From the cell containing the given text, extract its center point as [X, Y] coordinate. 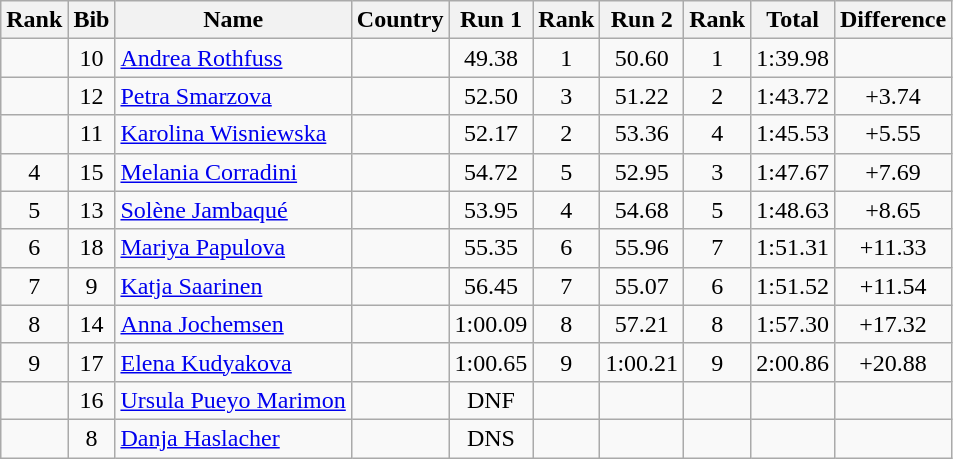
1:00.65 [491, 362]
50.60 [642, 58]
13 [92, 210]
DNS [491, 438]
Ursula Pueyo Marimon [233, 400]
1:43.72 [793, 96]
+3.74 [892, 96]
Difference [892, 20]
54.72 [491, 172]
Karolina Wisniewska [233, 134]
55.35 [491, 248]
Petra Smarzova [233, 96]
55.96 [642, 248]
Andrea Rothfuss [233, 58]
Total [793, 20]
53.95 [491, 210]
+11.33 [892, 248]
Danja Haslacher [233, 438]
Name [233, 20]
+8.65 [892, 210]
+7.69 [892, 172]
Anna Jochemsen [233, 324]
57.21 [642, 324]
10 [92, 58]
Run 2 [642, 20]
16 [92, 400]
56.45 [491, 286]
+17.32 [892, 324]
55.07 [642, 286]
18 [92, 248]
52.50 [491, 96]
52.17 [491, 134]
15 [92, 172]
Katja Saarinen [233, 286]
49.38 [491, 58]
11 [92, 134]
+5.55 [892, 134]
54.68 [642, 210]
1:51.52 [793, 286]
1:57.30 [793, 324]
Elena Kudyakova [233, 362]
1:45.53 [793, 134]
Run 1 [491, 20]
Solène Jambaqué [233, 210]
Bib [92, 20]
+11.54 [892, 286]
Country [400, 20]
17 [92, 362]
Mariya Papulova [233, 248]
2:00.86 [793, 362]
Melania Corradini [233, 172]
1:48.63 [793, 210]
1:47.67 [793, 172]
1:00.21 [642, 362]
14 [92, 324]
1:00.09 [491, 324]
1:51.31 [793, 248]
12 [92, 96]
1:39.98 [793, 58]
DNF [491, 400]
51.22 [642, 96]
52.95 [642, 172]
+20.88 [892, 362]
53.36 [642, 134]
